Search for the cell housing the specified text and yield its (X, Y) center coordinate. 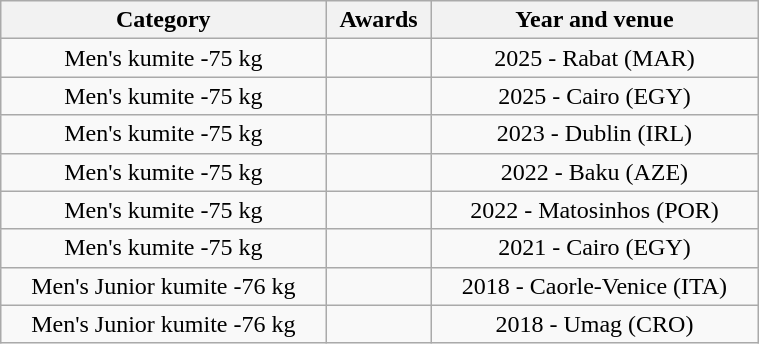
2025 - Rabat (MAR) (594, 58)
2018 - Caorle-Venice (ITA) (594, 286)
2022 - Matosinhos (POR) (594, 210)
2023 - Dublin (IRL) (594, 134)
Category (164, 20)
Year and venue (594, 20)
Awards (378, 20)
2021 - Cairo (EGY) (594, 248)
2025 - Cairo (EGY) (594, 96)
2018 - Umag (CRO) (594, 324)
2022 - Baku (AZE) (594, 172)
